Pinpoint the cell where the given text exists, returning its (X, Y) midpoint coordinate. 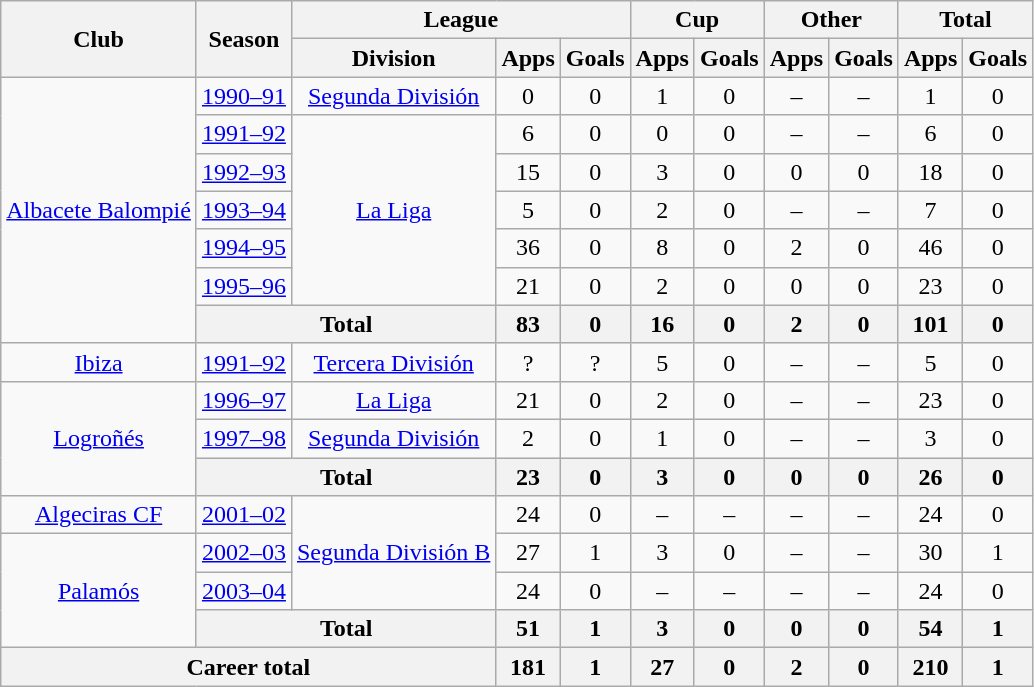
Season (244, 39)
League (460, 20)
1996–97 (244, 400)
30 (930, 553)
15 (528, 172)
36 (528, 248)
7 (930, 210)
83 (528, 324)
Division (393, 58)
1993–94 (244, 210)
54 (930, 629)
Segunda División B (393, 553)
Algeciras CF (99, 515)
101 (930, 324)
Tercera División (393, 362)
Albacete Balompié (99, 210)
1994–95 (244, 248)
1992–93 (244, 172)
Other (831, 20)
Career total (248, 667)
46 (930, 248)
18 (930, 172)
210 (930, 667)
1995–96 (244, 286)
8 (662, 248)
1990–91 (244, 96)
26 (930, 477)
Logroñés (99, 438)
2003–04 (244, 591)
181 (528, 667)
Palamós (99, 591)
Cup (697, 20)
2001–02 (244, 515)
16 (662, 324)
Ibiza (99, 362)
1997–98 (244, 438)
51 (528, 629)
2002–03 (244, 553)
Club (99, 39)
